Output the [X, Y] coordinate of the center of the cell containing the given text.  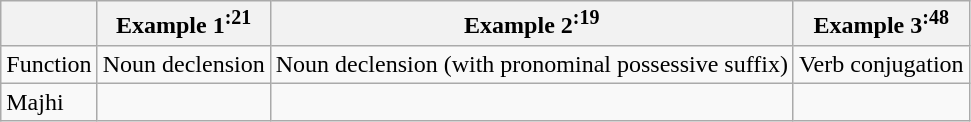
Example 2:19 [532, 24]
Noun declension [184, 64]
Example 1:21 [184, 24]
Majhi [49, 102]
Example 3:48 [881, 24]
Function [49, 64]
Verb conjugation [881, 64]
Noun declension (with pronominal possessive suffix) [532, 64]
